Output the [X, Y] coordinate of the center of the cell containing the given text.  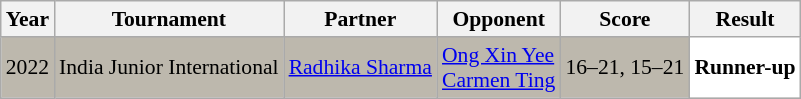
Partner [360, 19]
16–21, 15–21 [624, 68]
Runner-up [744, 68]
Radhika Sharma [360, 68]
Year [28, 19]
Opponent [498, 19]
Score [624, 19]
Ong Xin Yee Carmen Ting [498, 68]
India Junior International [169, 68]
Result [744, 19]
Tournament [169, 19]
2022 [28, 68]
